Extract the [X, Y] coordinate from the center of the cell holding the provided text.  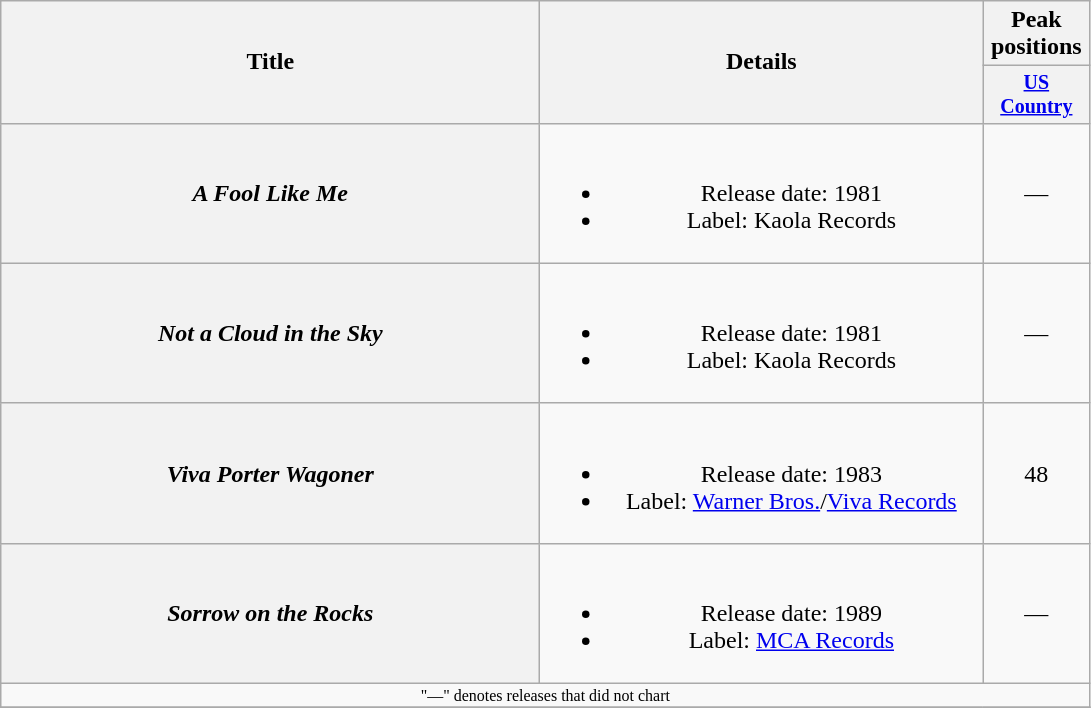
US Country [1036, 94]
Details [762, 62]
Sorrow on the Rocks [270, 613]
Release date: 1989Label: MCA Records [762, 613]
Peak positions [1036, 34]
48 [1036, 473]
Title [270, 62]
Release date: 1983Label: Warner Bros./Viva Records [762, 473]
A Fool Like Me [270, 193]
Not a Cloud in the Sky [270, 333]
Viva Porter Wagoner [270, 473]
"—" denotes releases that did not chart [546, 696]
